Pinpoint the cell where the given text exists, returning its [X, Y] midpoint coordinate. 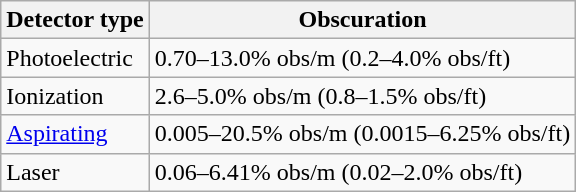
0.06–6.41% obs/m (0.02–2.0% obs/ft) [362, 172]
0.005–20.5% obs/m (0.0015–6.25% obs/ft) [362, 134]
Aspirating [76, 134]
Ionization [76, 96]
Laser [76, 172]
Photoelectric [76, 58]
Obscuration [362, 20]
Detector type [76, 20]
2.6–5.0% obs/m (0.8–1.5% obs/ft) [362, 96]
0.70–13.0% obs/m (0.2–4.0% obs/ft) [362, 58]
